Pinpoint the cell where the given text exists, returning its [X, Y] midpoint coordinate. 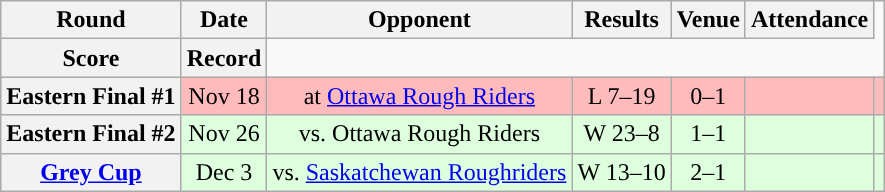
vs. Ottawa Rough Riders [420, 134]
Grey Cup [91, 172]
Dec 3 [224, 172]
2–1 [708, 172]
Results [622, 20]
Opponent [420, 20]
Nov 18 [224, 96]
at Ottawa Rough Riders [420, 96]
0–1 [708, 96]
Round [91, 20]
1–1 [708, 134]
Eastern Final #2 [91, 134]
Venue [708, 20]
Nov 26 [224, 134]
Record [224, 58]
W 23–8 [622, 134]
Eastern Final #1 [91, 96]
W 13–10 [622, 172]
L 7–19 [622, 96]
Score [91, 58]
Attendance [809, 20]
vs. Saskatchewan Roughriders [420, 172]
Date [224, 20]
